Find where the given text appears and provide that cell's center as (X, Y) coordinate. 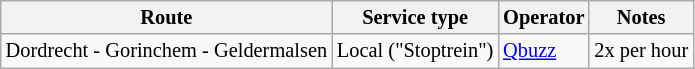
2x per hour (641, 51)
Qbuzz (544, 51)
Operator (544, 17)
Local ("Stoptrein") (415, 51)
Service type (415, 17)
Notes (641, 17)
Route (166, 17)
Dordrecht - Gorinchem - Geldermalsen (166, 51)
